Locate the cell with the specified text and output its [X, Y] center coordinate. 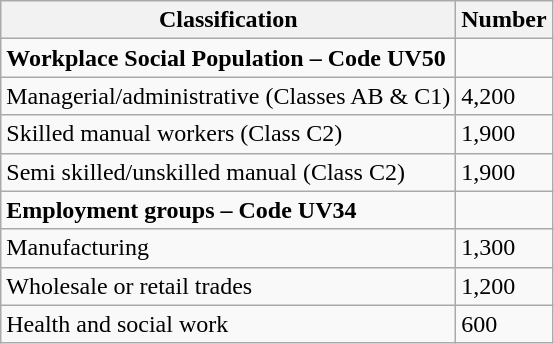
Workplace Social Population – Code UV50 [228, 58]
600 [504, 324]
Skilled manual workers (Class C2) [228, 134]
1,300 [504, 248]
Manufacturing [228, 248]
Semi skilled/unskilled manual (Class C2) [228, 172]
1,200 [504, 286]
Health and social work [228, 324]
4,200 [504, 96]
Wholesale or retail trades [228, 286]
Managerial/administrative (Classes AB & C1) [228, 96]
Classification [228, 20]
Employment groups – Code UV34 [228, 210]
Number [504, 20]
